Capture the cell that displays the provided text and extract its (X, Y) central coordinate. 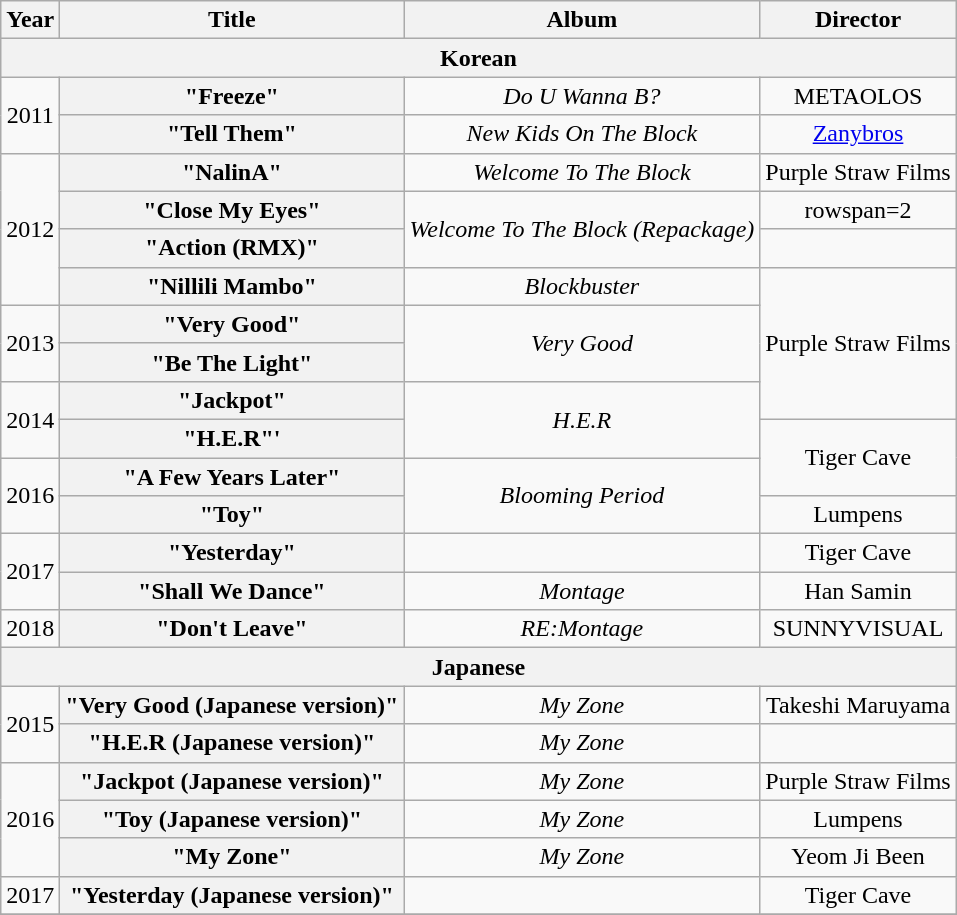
"Freeze" (232, 96)
Welcome To The Block (582, 172)
"Jackpot" (232, 400)
Year (30, 20)
"NalinA" (232, 172)
"Yesterday" (232, 553)
SUNNYVISUAL (858, 629)
Montage (582, 591)
Han Samin (858, 591)
2011 (30, 115)
"Tell Them" (232, 134)
"A Few Years Later" (232, 477)
Album (582, 20)
"Don't Leave" (232, 629)
"Close My Eyes" (232, 210)
RE:Montage (582, 629)
Blockbuster (582, 286)
Welcome To The Block (Repackage) (582, 229)
2018 (30, 629)
"Action (RMX)" (232, 248)
Title (232, 20)
Korean (478, 58)
METAOLOS (858, 96)
Yeom Ji Been (858, 857)
2012 (30, 229)
"Be The Light" (232, 362)
"H.E.R (Japanese version)" (232, 743)
"Toy" (232, 515)
"Very Good (Japanese version)" (232, 705)
"Yesterday (Japanese version)" (232, 895)
Zanybros (858, 134)
2013 (30, 343)
Takeshi Maruyama (858, 705)
New Kids On The Block (582, 134)
2014 (30, 419)
rowspan=2 (858, 210)
"Jackpot (Japanese version)" (232, 781)
"Nillili Mambo" (232, 286)
Very Good (582, 343)
"H.E.R"' (232, 438)
"Shall We Dance" (232, 591)
"Very Good" (232, 324)
Director (858, 20)
Japanese (478, 667)
2015 (30, 724)
"Toy (Japanese version)" (232, 819)
Do U Wanna B? (582, 96)
H.E.R (582, 419)
"My Zone" (232, 857)
Blooming Period (582, 496)
